Output the (x, y) coordinate of the center of the cell containing the given text.  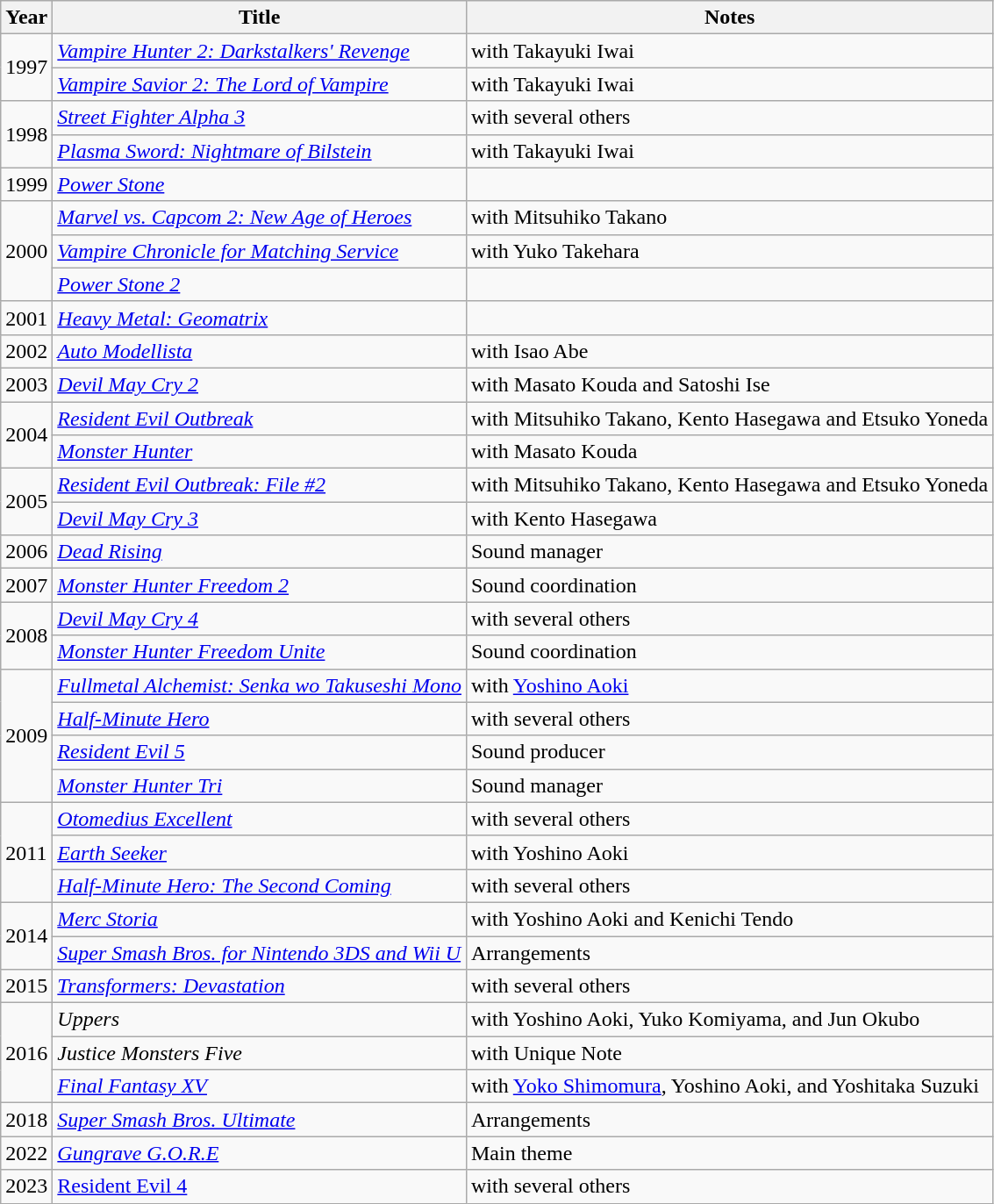
with Masato Kouda (729, 452)
Earth Seeker (260, 852)
with Kento Hasegawa (729, 519)
Power Stone (260, 184)
Super Smash Bros. Ultimate (260, 1120)
Otomedius Excellent (260, 819)
2004 (26, 435)
2018 (26, 1120)
Devil May Cry 2 (260, 384)
with Isao Abe (729, 351)
1997 (26, 68)
Heavy Metal: Geomatrix (260, 318)
Notes (729, 18)
Half-Minute Hero (260, 719)
Vampire Chronicle for Matching Service (260, 251)
Resident Evil Outbreak: File #2 (260, 485)
2023 (26, 1186)
Monster Hunter Tri (260, 785)
Title (260, 18)
Resident Evil 4 (260, 1186)
Marvel vs. Capcom 2: New Age of Heroes (260, 218)
Justice Monsters Five (260, 1053)
Super Smash Bros. for Nintendo 3DS and Wii U (260, 952)
Merc Storia (260, 919)
Transformers: Devastation (260, 986)
Street Fighter Alpha 3 (260, 118)
Gungrave G.O.R.E (260, 1153)
Power Stone 2 (260, 284)
2014 (26, 935)
with Yoko Shimomura, Yoshino Aoki, and Yoshitaka Suzuki (729, 1086)
2008 (26, 635)
Half-Minute Hero: The Second Coming (260, 885)
2016 (26, 1053)
Resident Evil 5 (260, 752)
Auto Modellista (260, 351)
with Masato Kouda and Satoshi Ise (729, 384)
Sound producer (729, 752)
Final Fantasy XV (260, 1086)
2000 (26, 251)
2002 (26, 351)
Year (26, 18)
2007 (26, 585)
Main theme (729, 1153)
2011 (26, 852)
Devil May Cry 4 (260, 619)
2009 (26, 735)
1999 (26, 184)
2015 (26, 986)
2001 (26, 318)
2003 (26, 384)
Monster Hunter (260, 452)
Devil May Cry 3 (260, 519)
Monster Hunter Freedom Unite (260, 652)
Plasma Sword: Nightmare of Bilstein (260, 151)
2005 (26, 502)
Monster Hunter Freedom 2 (260, 585)
Fullmetal Alchemist: Senka wo Takuseshi Mono (260, 685)
Dead Rising (260, 552)
with Unique Note (729, 1053)
with Yoshino Aoki, Yuko Komiyama, and Jun Okubo (729, 1020)
with Yuko Takehara (729, 251)
2006 (26, 552)
1998 (26, 134)
with Yoshino Aoki and Kenichi Tendo (729, 919)
Vampire Savior 2: The Lord of Vampire (260, 84)
Resident Evil Outbreak (260, 419)
with Mitsuhiko Takano (729, 218)
2022 (26, 1153)
Vampire Hunter 2: Darkstalkers' Revenge (260, 51)
Uppers (260, 1020)
